Find where the given text appears and provide that cell's center as (X, Y) coordinate. 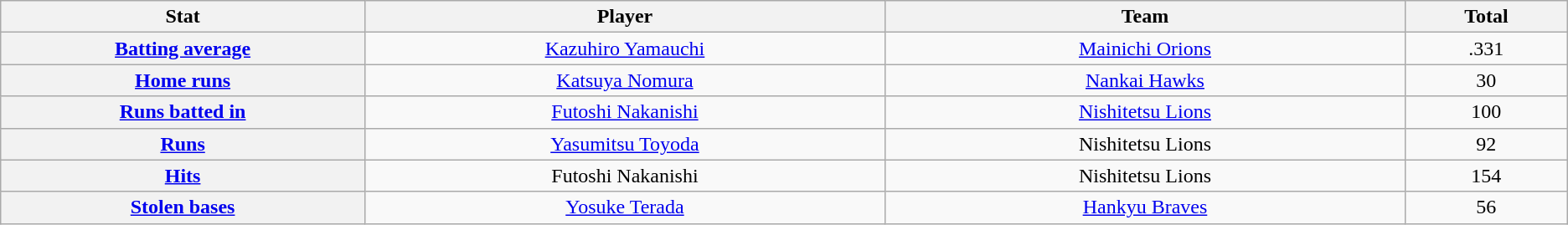
56 (1486, 207)
Team (1144, 17)
100 (1486, 112)
Mainichi Orions (1144, 49)
Runs batted in (183, 112)
Total (1486, 17)
Player (625, 17)
.331 (1486, 49)
Hits (183, 176)
Katsuya Nomura (625, 80)
Hankyu Braves (1144, 207)
Stat (183, 17)
30 (1486, 80)
Home runs (183, 80)
92 (1486, 144)
Nankai Hawks (1144, 80)
Yosuke Terada (625, 207)
Runs (183, 144)
Stolen bases (183, 207)
Batting average (183, 49)
154 (1486, 176)
Yasumitsu Toyoda (625, 144)
Kazuhiro Yamauchi (625, 49)
